Find where the given text appears and provide that cell's center as (X, Y) coordinate. 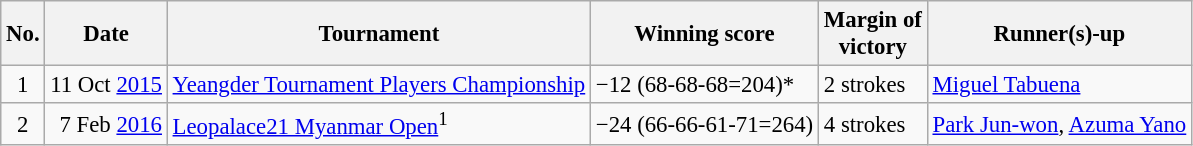
Date (106, 34)
Margin ofvictory (874, 34)
Winning score (705, 34)
Miguel Tabuena (1059, 85)
−12 (68-68-68=204)* (705, 85)
−24 (66-66-61-71=264) (705, 124)
Leopalace21 Myanmar Open1 (378, 124)
Runner(s)-up (1059, 34)
2 strokes (874, 85)
Park Jun-won, Azuma Yano (1059, 124)
11 Oct 2015 (106, 85)
1 (23, 85)
No. (23, 34)
Yeangder Tournament Players Championship (378, 85)
7 Feb 2016 (106, 124)
Tournament (378, 34)
4 strokes (874, 124)
2 (23, 124)
